Return the [X, Y] coordinate for the center point of the cell that contains the specified text.  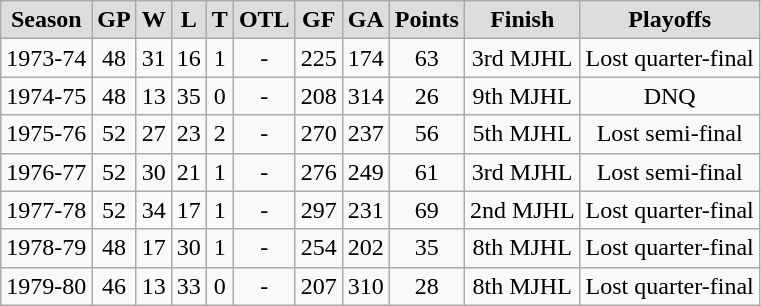
T [220, 20]
L [188, 20]
2nd MJHL [522, 210]
34 [154, 210]
33 [188, 286]
28 [426, 286]
GP [114, 20]
270 [318, 134]
276 [318, 172]
Season [46, 20]
1978-79 [46, 248]
DNQ [670, 96]
254 [318, 248]
5th MJHL [522, 134]
23 [188, 134]
GA [366, 20]
208 [318, 96]
9th MJHL [522, 96]
1974-75 [46, 96]
OTL [264, 20]
297 [318, 210]
27 [154, 134]
69 [426, 210]
1975-76 [46, 134]
W [154, 20]
310 [366, 286]
21 [188, 172]
1979-80 [46, 286]
Finish [522, 20]
2 [220, 134]
31 [154, 58]
202 [366, 248]
46 [114, 286]
1973-74 [46, 58]
174 [366, 58]
237 [366, 134]
1976-77 [46, 172]
GF [318, 20]
1977-78 [46, 210]
16 [188, 58]
Playoffs [670, 20]
207 [318, 286]
249 [366, 172]
231 [366, 210]
225 [318, 58]
26 [426, 96]
Points [426, 20]
61 [426, 172]
56 [426, 134]
63 [426, 58]
314 [366, 96]
